Pinpoint the cell where the given text exists, returning its [X, Y] midpoint coordinate. 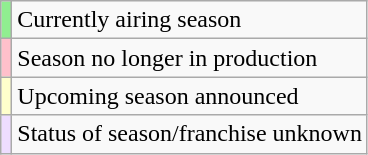
Upcoming season announced [190, 96]
Status of season/franchise unknown [190, 134]
Currently airing season [190, 20]
Season no longer in production [190, 58]
